Find where the given text appears and provide that cell's center as [x, y] coordinate. 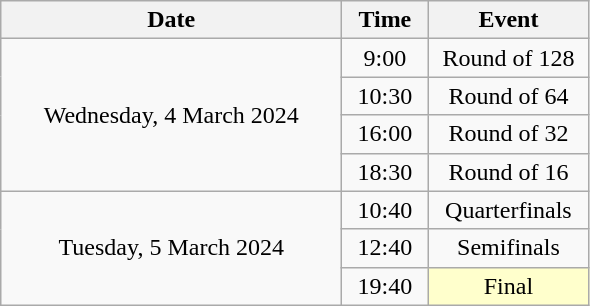
12:40 [385, 248]
Tuesday, 5 March 2024 [172, 248]
Round of 32 [508, 134]
18:30 [385, 172]
Round of 16 [508, 172]
Round of 64 [508, 96]
Time [385, 20]
10:30 [385, 96]
10:40 [385, 210]
9:00 [385, 58]
Semifinals [508, 248]
Date [172, 20]
16:00 [385, 134]
Quarterfinals [508, 210]
Event [508, 20]
Wednesday, 4 March 2024 [172, 115]
Round of 128 [508, 58]
Final [508, 286]
19:40 [385, 286]
